Scan for the cell matching the given text and deliver its (x, y) coordinate at center. 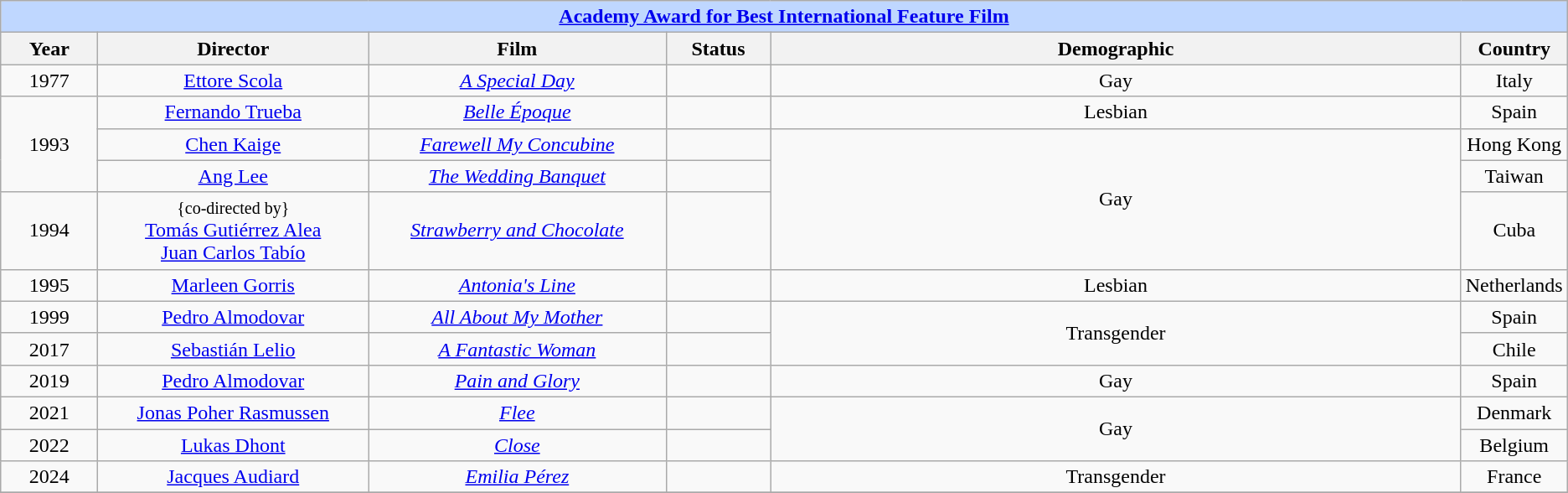
2022 (49, 445)
The Wedding Banquet (518, 176)
1977 (49, 80)
1994 (49, 231)
Lukas Dhont (233, 445)
Jonas Poher Rasmussen (233, 413)
Ang Lee (233, 176)
Chen Kaige (233, 144)
Denmark (1514, 413)
Director (233, 49)
Pain and Glory (518, 381)
Sebastián Lelio (233, 349)
Jacques Audiard (233, 477)
Chile (1514, 349)
{co-directed by}Tomás Gutiérrez AleaJuan Carlos Tabío (233, 231)
1999 (49, 317)
Italy (1514, 80)
Taiwan (1514, 176)
Demographic (1116, 49)
Flee (518, 413)
Netherlands (1514, 285)
France (1514, 477)
1993 (49, 144)
A Special Day (518, 80)
Emilia Pérez (518, 477)
Academy Award for Best International Feature Film (784, 17)
Belgium (1514, 445)
Belle Époque (518, 112)
Close (518, 445)
Strawberry and Chocolate (518, 231)
Antonia's Line (518, 285)
Film (518, 49)
Marleen Gorris (233, 285)
All About My Mother (518, 317)
1995 (49, 285)
Status (719, 49)
Ettore Scola (233, 80)
2021 (49, 413)
Year (49, 49)
A Fantastic Woman (518, 349)
2017 (49, 349)
2024 (49, 477)
Cuba (1514, 231)
Fernando Trueba (233, 112)
2019 (49, 381)
Country (1514, 49)
Farewell My Concubine (518, 144)
Hong Kong (1514, 144)
